For the text-containing cell, return its midpoint in (X, Y) coordinate format. 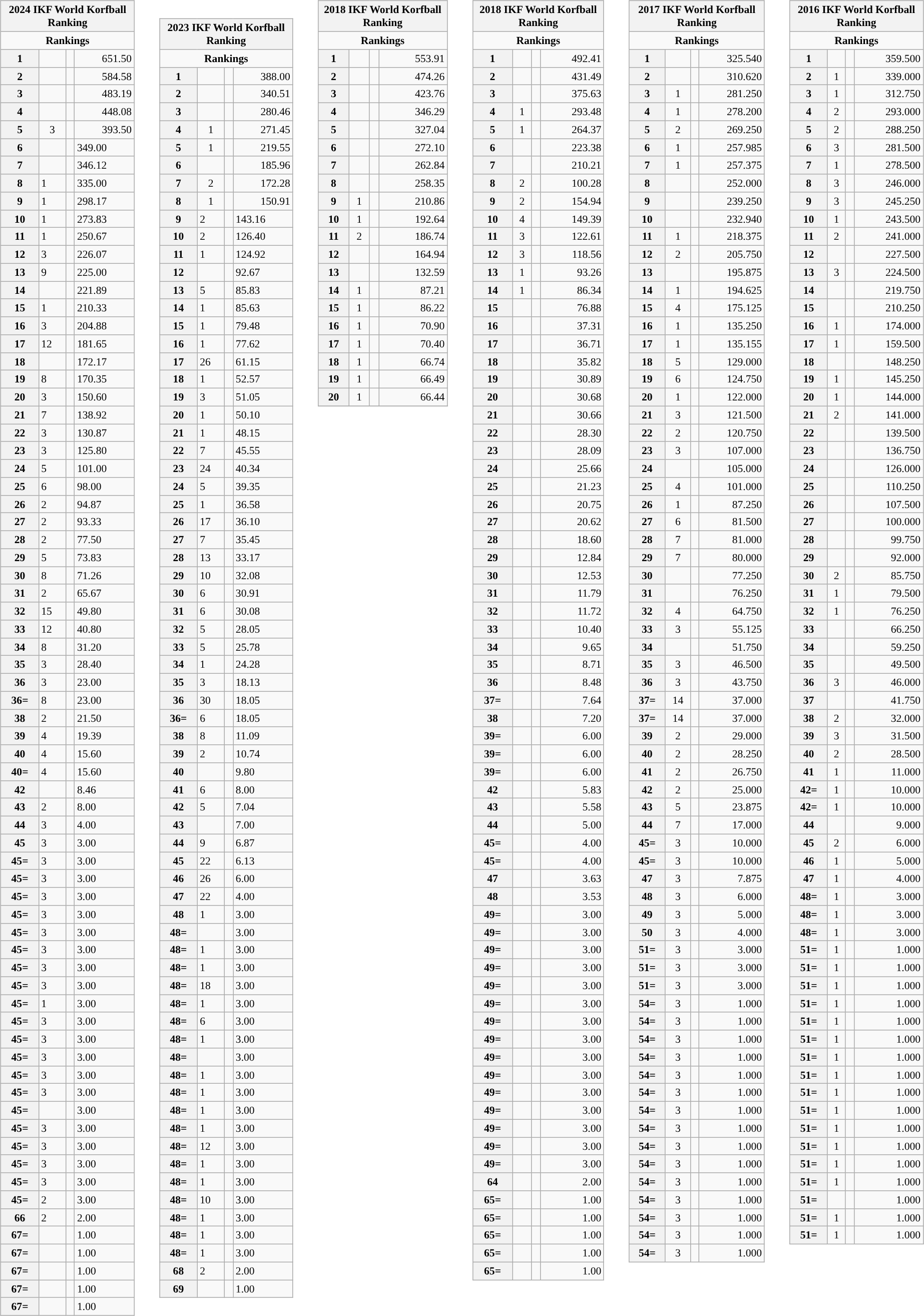
281.500 (888, 148)
29.000 (732, 736)
310.620 (732, 76)
28.05 (263, 629)
9.000 (888, 825)
271.45 (263, 130)
553.91 (413, 59)
130.87 (104, 433)
11.72 (572, 611)
64.750 (732, 611)
223.38 (572, 148)
273.83 (104, 219)
172.17 (104, 361)
474.26 (413, 76)
8.48 (572, 682)
25.000 (732, 789)
325.540 (732, 59)
6.87 (263, 843)
204.88 (104, 326)
40.80 (104, 629)
69 (178, 1289)
49.80 (104, 611)
194.625 (732, 290)
122.61 (572, 237)
105.000 (732, 469)
2017 IKF World Korfball Ranking (697, 16)
245.250 (888, 201)
61.15 (263, 361)
28.250 (732, 754)
77.62 (263, 344)
99.750 (888, 540)
312.750 (888, 94)
257.985 (732, 148)
124.750 (732, 379)
122.000 (732, 397)
70.40 (413, 344)
77.50 (104, 540)
87.250 (732, 504)
101.00 (104, 469)
43.750 (732, 682)
120.750 (732, 433)
2016 IKF World Korfball Ranking (856, 16)
100.000 (888, 522)
170.35 (104, 379)
186.74 (413, 237)
52.57 (263, 379)
121.500 (732, 415)
85.63 (263, 308)
46.000 (888, 682)
280.46 (263, 112)
30.66 (572, 415)
293.48 (572, 112)
55.125 (732, 629)
431.49 (572, 76)
149.39 (572, 219)
3.63 (572, 879)
272.10 (413, 148)
66.74 (413, 361)
281.250 (732, 94)
37 (809, 700)
32.000 (888, 718)
70.90 (413, 326)
21.23 (572, 487)
232.940 (732, 219)
175.125 (732, 308)
164.94 (413, 254)
49 (647, 915)
148.250 (888, 361)
51.750 (732, 647)
7.20 (572, 718)
32.08 (263, 576)
126.40 (263, 237)
6.13 (263, 861)
278.200 (732, 112)
210.250 (888, 308)
68 (178, 1271)
66 (20, 1217)
159.500 (888, 344)
79.48 (263, 326)
129.000 (732, 361)
77.250 (732, 576)
584.58 (104, 76)
359.500 (888, 59)
195.875 (732, 272)
135.155 (732, 344)
31.20 (104, 647)
11.79 (572, 593)
250.67 (104, 237)
423.76 (413, 94)
12.84 (572, 558)
86.22 (413, 308)
393.50 (104, 130)
651.50 (104, 59)
210.86 (413, 201)
7.04 (263, 807)
35.82 (572, 361)
80.000 (732, 558)
5.58 (572, 807)
181.65 (104, 344)
2023 IKF World Korfball Ranking (226, 34)
18.13 (263, 682)
210.21 (572, 165)
41.750 (888, 700)
98.00 (104, 487)
25.78 (263, 647)
340.51 (263, 94)
278.500 (888, 165)
66.250 (888, 629)
492.41 (572, 59)
24.28 (263, 665)
8.46 (104, 789)
2024 IKF World Korfball Ranking (68, 16)
65.67 (104, 593)
135.250 (732, 326)
25.66 (572, 469)
71.26 (104, 576)
101.000 (732, 487)
50.10 (263, 415)
87.21 (413, 290)
93.33 (104, 522)
8.71 (572, 665)
225.00 (104, 272)
40.34 (263, 469)
10.40 (572, 629)
9.65 (572, 647)
30.91 (263, 593)
346.29 (413, 112)
76.88 (572, 308)
258.35 (413, 183)
136.750 (888, 451)
28.09 (572, 451)
150.60 (104, 397)
483.19 (104, 94)
92.000 (888, 558)
5.00 (572, 825)
269.250 (732, 130)
51.05 (263, 397)
298.17 (104, 201)
37.31 (572, 326)
100.28 (572, 183)
126.000 (888, 469)
349.00 (104, 148)
5.83 (572, 789)
262.84 (413, 165)
19.39 (104, 736)
7.00 (263, 825)
339.000 (888, 76)
20.62 (572, 522)
26.750 (732, 772)
59.250 (888, 647)
46.500 (732, 665)
107.500 (888, 504)
36.71 (572, 344)
346.12 (104, 165)
66.44 (413, 397)
132.59 (413, 272)
241.000 (888, 237)
48.15 (263, 433)
9.80 (263, 772)
7.875 (732, 879)
107.000 (732, 451)
92.67 (263, 272)
218.375 (732, 237)
150.91 (263, 201)
205.750 (732, 254)
144.000 (888, 397)
39.35 (263, 487)
264.37 (572, 130)
293.000 (888, 112)
243.500 (888, 219)
21.50 (104, 718)
192.64 (413, 219)
110.250 (888, 487)
66.49 (413, 379)
118.56 (572, 254)
10.74 (263, 754)
28.40 (104, 665)
143.16 (263, 219)
448.08 (104, 112)
172.28 (263, 183)
81.500 (732, 522)
85.750 (888, 576)
288.250 (888, 130)
124.92 (263, 254)
174.000 (888, 326)
49.500 (888, 665)
145.250 (888, 379)
30.68 (572, 397)
45.55 (263, 451)
28.30 (572, 433)
17.000 (732, 825)
375.63 (572, 94)
246.000 (888, 183)
139.500 (888, 433)
327.04 (413, 130)
33.17 (263, 558)
50 (647, 932)
219.750 (888, 290)
335.00 (104, 183)
226.07 (104, 254)
30.89 (572, 379)
11.09 (263, 736)
227.500 (888, 254)
125.80 (104, 451)
64 (493, 1182)
11.000 (888, 772)
138.92 (104, 415)
388.00 (263, 76)
85.83 (263, 290)
31.500 (888, 736)
94.87 (104, 504)
28.500 (888, 754)
12.53 (572, 576)
210.33 (104, 308)
154.94 (572, 201)
141.000 (888, 415)
252.000 (732, 183)
20.75 (572, 504)
224.500 (888, 272)
36.58 (263, 504)
36.10 (263, 522)
185.96 (263, 165)
219.55 (263, 148)
93.26 (572, 272)
35.45 (263, 540)
86.34 (572, 290)
3.53 (572, 897)
30.08 (263, 611)
79.500 (888, 593)
81.000 (732, 540)
73.83 (104, 558)
257.375 (732, 165)
23.875 (732, 807)
239.250 (732, 201)
221.89 (104, 290)
18.60 (572, 540)
7.64 (572, 700)
40= (20, 772)
